Return [x, y] of the center of cell containing provided text 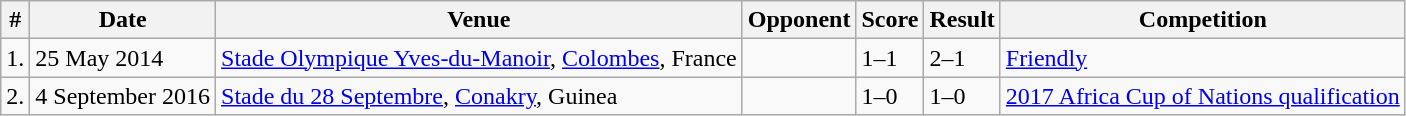
1–1 [890, 58]
Venue [480, 20]
# [16, 20]
Date [123, 20]
Friendly [1202, 58]
25 May 2014 [123, 58]
2017 Africa Cup of Nations qualification [1202, 96]
2. [16, 96]
Stade Olympique Yves-du-Manoir, Colombes, France [480, 58]
Stade du 28 Septembre, Conakry, Guinea [480, 96]
2–1 [962, 58]
Result [962, 20]
Competition [1202, 20]
Score [890, 20]
4 September 2016 [123, 96]
Opponent [799, 20]
1. [16, 58]
